For the text-containing cell, return its midpoint in [x, y] coordinate format. 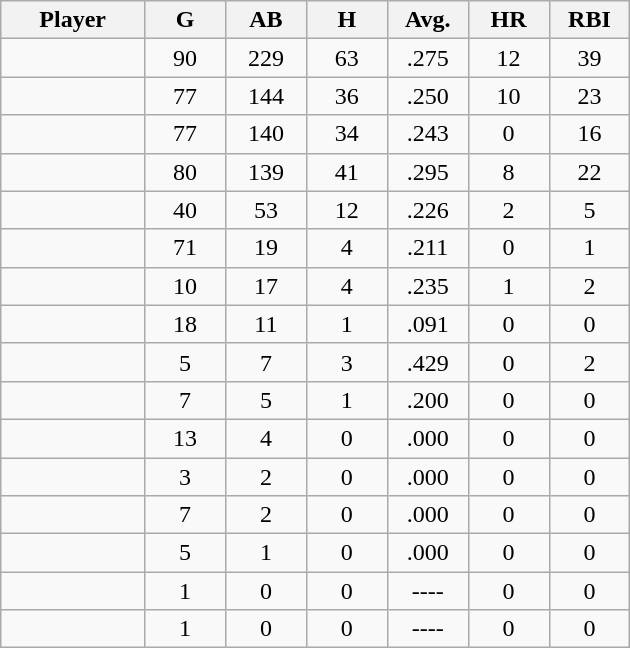
G [186, 20]
13 [186, 438]
.211 [428, 248]
34 [346, 134]
.235 [428, 286]
Player [73, 20]
40 [186, 210]
90 [186, 58]
.243 [428, 134]
8 [508, 172]
71 [186, 248]
.295 [428, 172]
RBI [590, 20]
36 [346, 96]
144 [266, 96]
63 [346, 58]
53 [266, 210]
39 [590, 58]
22 [590, 172]
41 [346, 172]
11 [266, 324]
.250 [428, 96]
140 [266, 134]
19 [266, 248]
18 [186, 324]
AB [266, 20]
17 [266, 286]
HR [508, 20]
Avg. [428, 20]
139 [266, 172]
.275 [428, 58]
.200 [428, 400]
.429 [428, 362]
80 [186, 172]
.226 [428, 210]
23 [590, 96]
229 [266, 58]
.091 [428, 324]
H [346, 20]
16 [590, 134]
